Capture the cell that displays the provided text and extract its (X, Y) central coordinate. 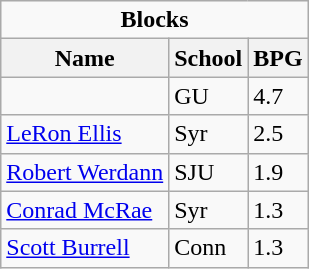
Conn (208, 248)
4.7 (278, 96)
BPG (278, 58)
GU (208, 96)
Conrad McRae (85, 210)
2.5 (278, 134)
1.9 (278, 172)
School (208, 58)
Name (85, 58)
Blocks (154, 20)
LeRon Ellis (85, 134)
Robert Werdann (85, 172)
SJU (208, 172)
Scott Burrell (85, 248)
